From the cell containing the given text, extract its center point as (X, Y) coordinate. 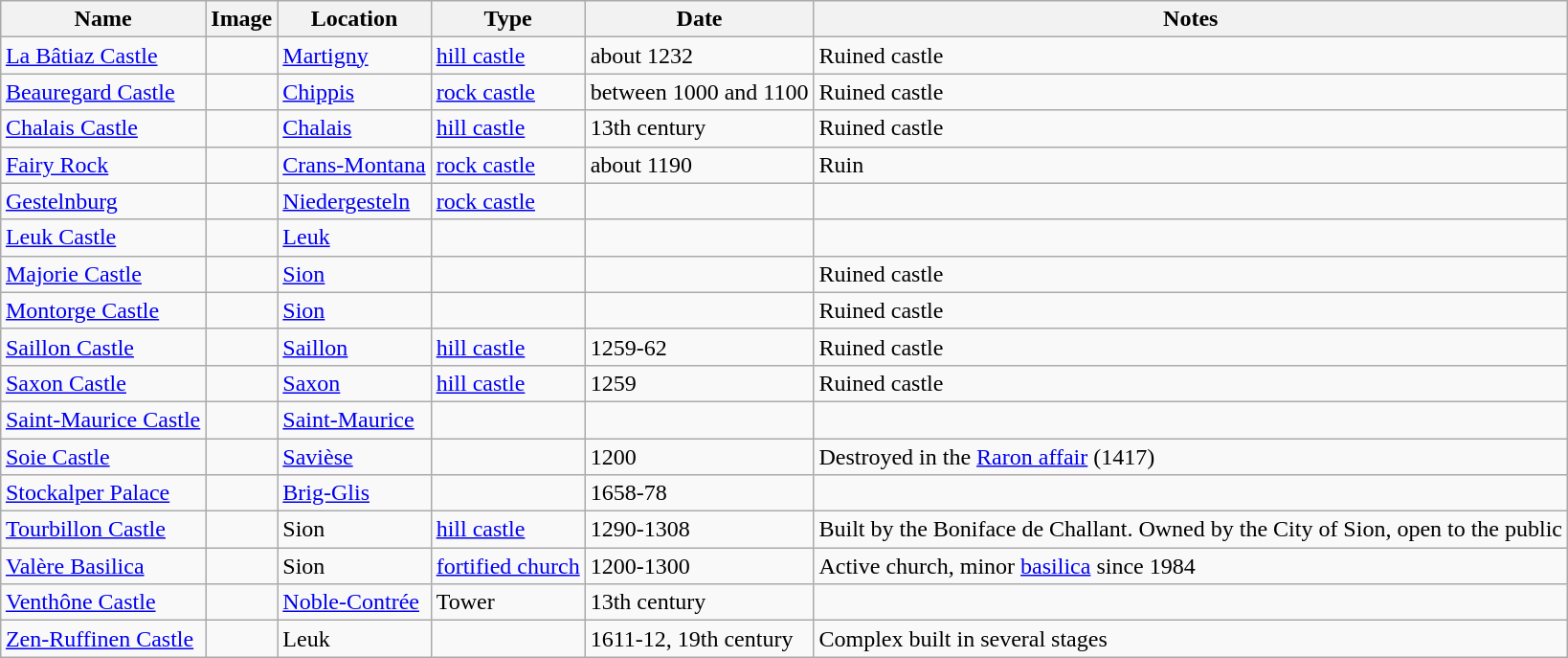
Image (241, 19)
Ruin (1191, 165)
Tower (507, 602)
Location (354, 19)
Date (699, 19)
Crans-Montana (354, 165)
fortified church (507, 566)
1611-12, 19th century (699, 639)
Fairy Rock (102, 165)
Complex built in several stages (1191, 639)
Saillon (354, 347)
Saxon Castle (102, 383)
Venthône Castle (102, 602)
Niedergesteln (354, 201)
Beauregard Castle (102, 92)
Savièse (354, 457)
1259-62 (699, 347)
Valère Basilica (102, 566)
Active church, minor basilica since 1984 (1191, 566)
1290-1308 (699, 530)
about 1232 (699, 56)
Brig-Glis (354, 493)
Type (507, 19)
1658-78 (699, 493)
Destroyed in the Raron affair (1417) (1191, 457)
Built by the Boniface de Challant. Owned by the City of Sion, open to the public (1191, 530)
about 1190 (699, 165)
Chalais (354, 128)
1200-1300 (699, 566)
Leuk Castle (102, 238)
Majorie Castle (102, 274)
Saxon (354, 383)
between 1000 and 1100 (699, 92)
Noble-Contrée (354, 602)
Name (102, 19)
La Bâtiaz Castle (102, 56)
Saillon Castle (102, 347)
Saint-Maurice Castle (102, 420)
Chippis (354, 92)
1259 (699, 383)
Chalais Castle (102, 128)
Tourbillon Castle (102, 530)
Martigny (354, 56)
Stockalper Palace (102, 493)
1200 (699, 457)
Montorge Castle (102, 310)
Gestelnburg (102, 201)
Zen-Ruffinen Castle (102, 639)
Notes (1191, 19)
Soie Castle (102, 457)
Saint-Maurice (354, 420)
